From the cell containing the given text, extract its center point as [x, y] coordinate. 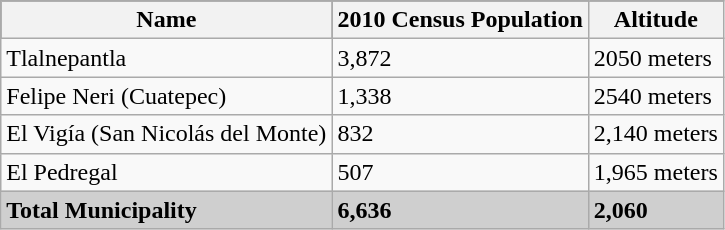
507 [460, 172]
2050 meters [656, 58]
2010 Census Population [460, 20]
2,060 [656, 210]
2540 meters [656, 96]
6,636 [460, 210]
Total Municipality [166, 210]
2,140 meters [656, 134]
3,872 [460, 58]
El Pedregal [166, 172]
1,965 meters [656, 172]
832 [460, 134]
Name [166, 20]
Felipe Neri (Cuatepec) [166, 96]
Altitude [656, 20]
El Vigía (San Nicolás del Monte) [166, 134]
1,338 [460, 96]
Tlalnepantla [166, 58]
